Detect which cell encompasses the target text, then output its [X, Y] center coordinate. 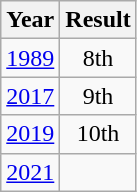
8th [98, 58]
Year [30, 20]
2017 [30, 96]
1989 [30, 58]
2019 [30, 134]
2021 [30, 172]
9th [98, 96]
Result [98, 20]
10th [98, 134]
